Return [x, y] of the center of cell containing provided text 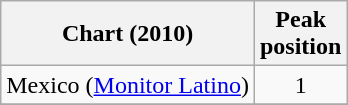
Chart (2010) [128, 34]
Mexico (Monitor Latino) [128, 85]
Peakposition [300, 34]
1 [300, 85]
